Locate the cell with the specified text and output its [X, Y] center coordinate. 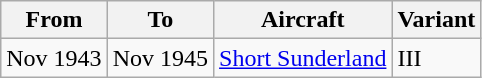
III [436, 58]
To [160, 20]
From [54, 20]
Short Sunderland [303, 58]
Nov 1943 [54, 58]
Nov 1945 [160, 58]
Variant [436, 20]
Aircraft [303, 20]
